Identify which cell holds the provided text, then report its [X, Y] central coordinate. 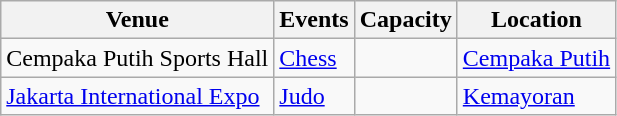
Judo [314, 96]
Venue [138, 20]
Location [536, 20]
Jakarta International Expo [138, 96]
Chess [314, 58]
Kemayoran [536, 96]
Cempaka Putih Sports Hall [138, 58]
Events [314, 20]
Capacity [406, 20]
Cempaka Putih [536, 58]
